Detect which cell encompasses the target text, then output its (x, y) center coordinate. 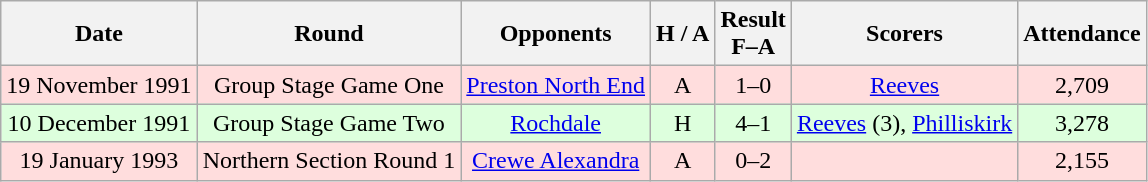
19 January 1993 (99, 161)
Scorers (904, 34)
1–0 (753, 85)
Group Stage Game Two (329, 123)
4–1 (753, 123)
Preston North End (556, 85)
Date (99, 34)
Rochdale (556, 123)
Crewe Alexandra (556, 161)
Opponents (556, 34)
Attendance (1082, 34)
Reeves (904, 85)
H / A (683, 34)
H (683, 123)
2,709 (1082, 85)
2,155 (1082, 161)
0–2 (753, 161)
Reeves (3), Philliskirk (904, 123)
19 November 1991 (99, 85)
Group Stage Game One (329, 85)
Northern Section Round 1 (329, 161)
ResultF–A (753, 34)
Round (329, 34)
3,278 (1082, 123)
10 December 1991 (99, 123)
